Provide the (X, Y) coordinate of the cell's center where the given text is located.  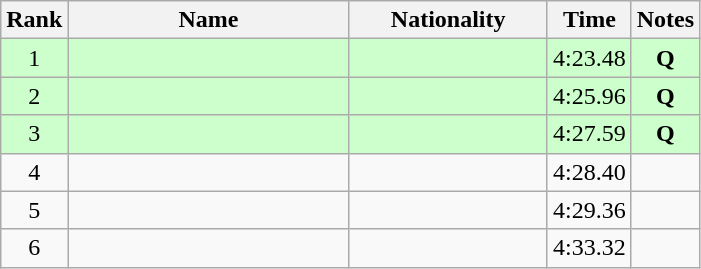
1 (34, 58)
Notes (665, 20)
5 (34, 210)
6 (34, 248)
Nationality (448, 20)
4:25.96 (589, 96)
4:23.48 (589, 58)
4:29.36 (589, 210)
4:27.59 (589, 134)
4:33.32 (589, 248)
3 (34, 134)
Time (589, 20)
2 (34, 96)
4 (34, 172)
Name (208, 20)
Rank (34, 20)
4:28.40 (589, 172)
